Return the (X, Y) coordinate for the center point of the cell that contains the specified text.  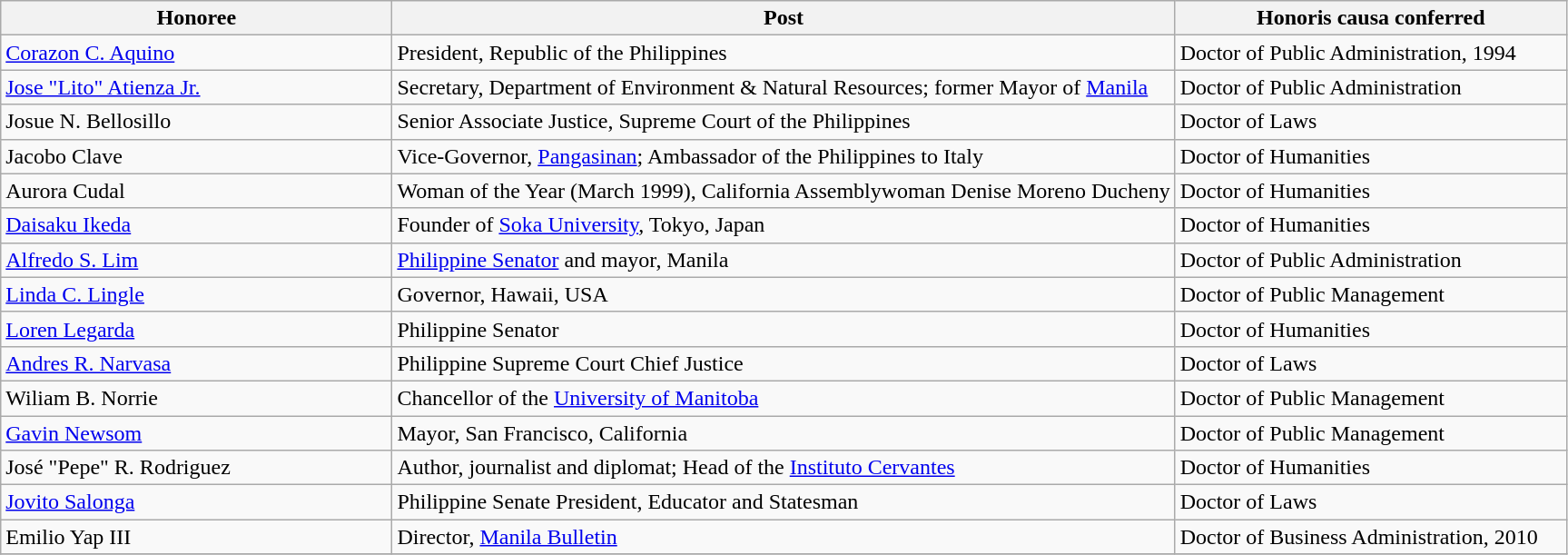
Jovito Salonga (196, 502)
Author, journalist and diplomat; Head of the Instituto Cervantes (784, 468)
José "Pepe" R. Rodriguez (196, 468)
Jose "Lito" Atienza Jr. (196, 87)
Mayor, San Francisco, California (784, 433)
Wiliam B. Norrie (196, 398)
Daisaku Ikeda (196, 225)
Jacobo Clave (196, 156)
Director, Manila Bulletin (784, 537)
Vice-Governor, Pangasinan; Ambassador of the Philippines to Italy (784, 156)
Philippine Senator and mayor, Manila (784, 260)
Chancellor of the University of Manitoba (784, 398)
Corazon C. Aquino (196, 53)
Post (784, 18)
Senior Associate Justice, Supreme Court of the Philippines (784, 122)
Josue N. Bellosillo (196, 122)
Emilio Yap III (196, 537)
Alfredo S. Lim (196, 260)
Aurora Cudal (196, 191)
Woman of the Year (March 1999), California Assemblywoman Denise Moreno Ducheny (784, 191)
Loren Legarda (196, 329)
Philippine Supreme Court Chief Justice (784, 363)
Doctor of Business Administration, 2010 (1371, 537)
Linda C. Lingle (196, 294)
Secretary, Department of Environment & Natural Resources; former Mayor of Manila (784, 87)
Gavin Newsom (196, 433)
Doctor of Public Administration, 1994 (1371, 53)
Governor, Hawaii, USA (784, 294)
President, Republic of the Philippines (784, 53)
Philippine Senator (784, 329)
Andres R. Narvasa (196, 363)
Founder of Soka University, Tokyo, Japan (784, 225)
Honoris causa conferred (1371, 18)
Honoree (196, 18)
Philippine Senate President, Educator and Statesman (784, 502)
